Find where the given text appears and provide that cell's center as [X, Y] coordinate. 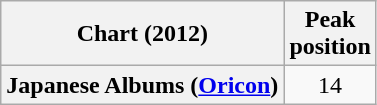
14 [330, 85]
Chart (2012) [142, 34]
Peakposition [330, 34]
Japanese Albums (Oricon) [142, 85]
